Search for the cell housing the specified text and yield its (X, Y) center coordinate. 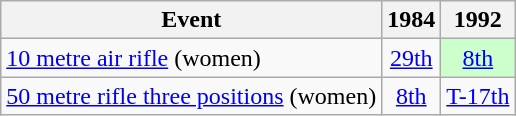
50 metre rifle three positions (women) (192, 96)
Event (192, 20)
10 metre air rifle (women) (192, 58)
1992 (478, 20)
T-17th (478, 96)
29th (412, 58)
1984 (412, 20)
